For the text-containing cell, return its midpoint in (X, Y) coordinate format. 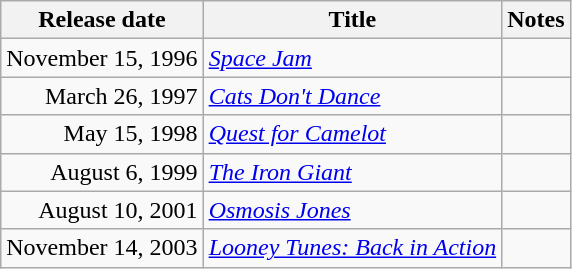
Release date (102, 20)
The Iron Giant (352, 172)
Cats Don't Dance (352, 96)
Looney Tunes: Back in Action (352, 248)
August 6, 1999 (102, 172)
Title (352, 20)
November 15, 1996 (102, 58)
Osmosis Jones (352, 210)
May 15, 1998 (102, 134)
March 26, 1997 (102, 96)
August 10, 2001 (102, 210)
Notes (536, 20)
Quest for Camelot (352, 134)
November 14, 2003 (102, 248)
Space Jam (352, 58)
